From the cell containing the given text, extract its center point as (x, y) coordinate. 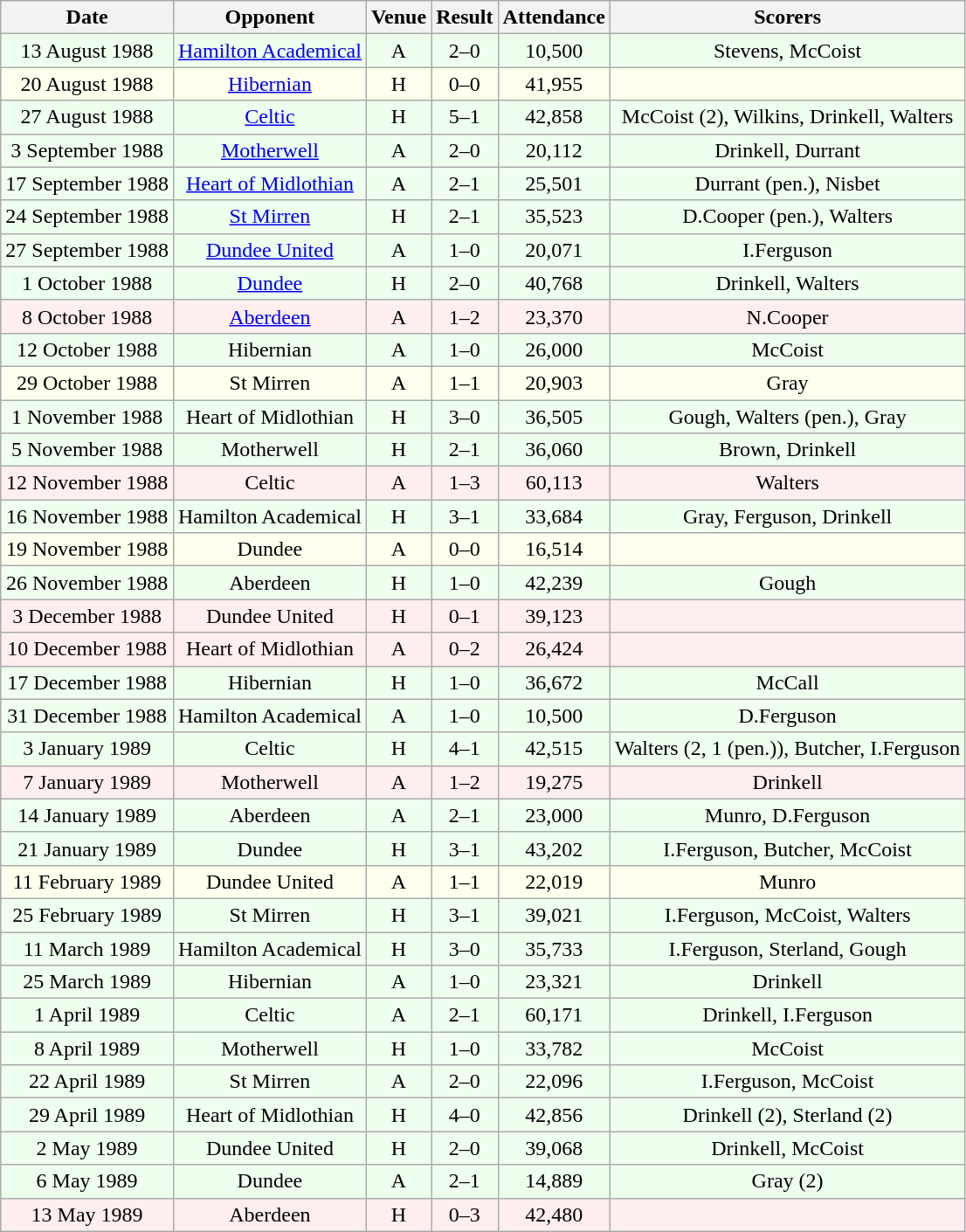
7 January 1989 (87, 782)
8 April 1989 (87, 1049)
Scorers (787, 17)
40,768 (554, 283)
22 April 1989 (87, 1082)
25 March 1989 (87, 982)
Gough, Walters (pen.), Gray (787, 417)
Gough (787, 583)
14 January 1989 (87, 815)
Munro (787, 882)
20,071 (554, 250)
26 November 1988 (87, 583)
6 May 1989 (87, 1181)
11 February 1989 (87, 882)
I.Ferguson, Butcher, McCoist (787, 848)
5–1 (465, 117)
20,903 (554, 383)
12 November 1988 (87, 483)
36,672 (554, 682)
23,000 (554, 815)
21 January 1989 (87, 848)
11 March 1989 (87, 948)
I.Ferguson (787, 250)
14,889 (554, 1181)
24 September 1988 (87, 217)
25 February 1989 (87, 915)
13 August 1988 (87, 51)
35,733 (554, 948)
Gray (787, 383)
23,370 (554, 316)
36,060 (554, 450)
Drinkell (2), Sterland (2) (787, 1115)
33,684 (554, 516)
60,113 (554, 483)
2 May 1989 (87, 1148)
N.Cooper (787, 316)
10 December 1988 (87, 649)
17 September 1988 (87, 183)
3 December 1988 (87, 616)
36,505 (554, 417)
42,515 (554, 749)
1 October 1988 (87, 283)
27 August 1988 (87, 117)
Drinkell, Walters (787, 283)
Durrant (pen.), Nisbet (787, 183)
8 October 1988 (87, 316)
McCall (787, 682)
0–3 (465, 1215)
17 December 1988 (87, 682)
Date (87, 17)
27 September 1988 (87, 250)
42,480 (554, 1215)
23,321 (554, 982)
19 November 1988 (87, 550)
42,856 (554, 1115)
31 December 1988 (87, 716)
Opponent (269, 17)
16,514 (554, 550)
0–1 (465, 616)
25,501 (554, 183)
D.Cooper (pen.), Walters (787, 217)
I.Ferguson, McCoist, Walters (787, 915)
Brown, Drinkell (787, 450)
4–0 (465, 1115)
3 September 1988 (87, 150)
I.Ferguson, McCoist (787, 1082)
Stevens, McCoist (787, 51)
5 November 1988 (87, 450)
3 January 1989 (87, 749)
29 October 1988 (87, 383)
Drinkell, I.Ferguson (787, 1015)
Munro, D.Ferguson (787, 815)
29 April 1989 (87, 1115)
D.Ferguson (787, 716)
0–2 (465, 649)
16 November 1988 (87, 516)
26,424 (554, 649)
43,202 (554, 848)
20 August 1988 (87, 84)
19,275 (554, 782)
35,523 (554, 217)
Gray, Ferguson, Drinkell (787, 516)
60,171 (554, 1015)
39,068 (554, 1148)
13 May 1989 (87, 1215)
39,021 (554, 915)
33,782 (554, 1049)
39,123 (554, 616)
Venue (398, 17)
41,955 (554, 84)
Result (465, 17)
Drinkell, McCoist (787, 1148)
Gray (2) (787, 1181)
42,858 (554, 117)
22,019 (554, 882)
22,096 (554, 1082)
Walters (787, 483)
Drinkell, Durrant (787, 150)
20,112 (554, 150)
42,239 (554, 583)
26,000 (554, 350)
I.Ferguson, Sterland, Gough (787, 948)
Attendance (554, 17)
1 April 1989 (87, 1015)
1 November 1988 (87, 417)
McCoist (2), Wilkins, Drinkell, Walters (787, 117)
12 October 1988 (87, 350)
4–1 (465, 749)
Walters (2, 1 (pen.)), Butcher, I.Ferguson (787, 749)
1–3 (465, 483)
